Search for the cell housing the specified text and yield its [X, Y] center coordinate. 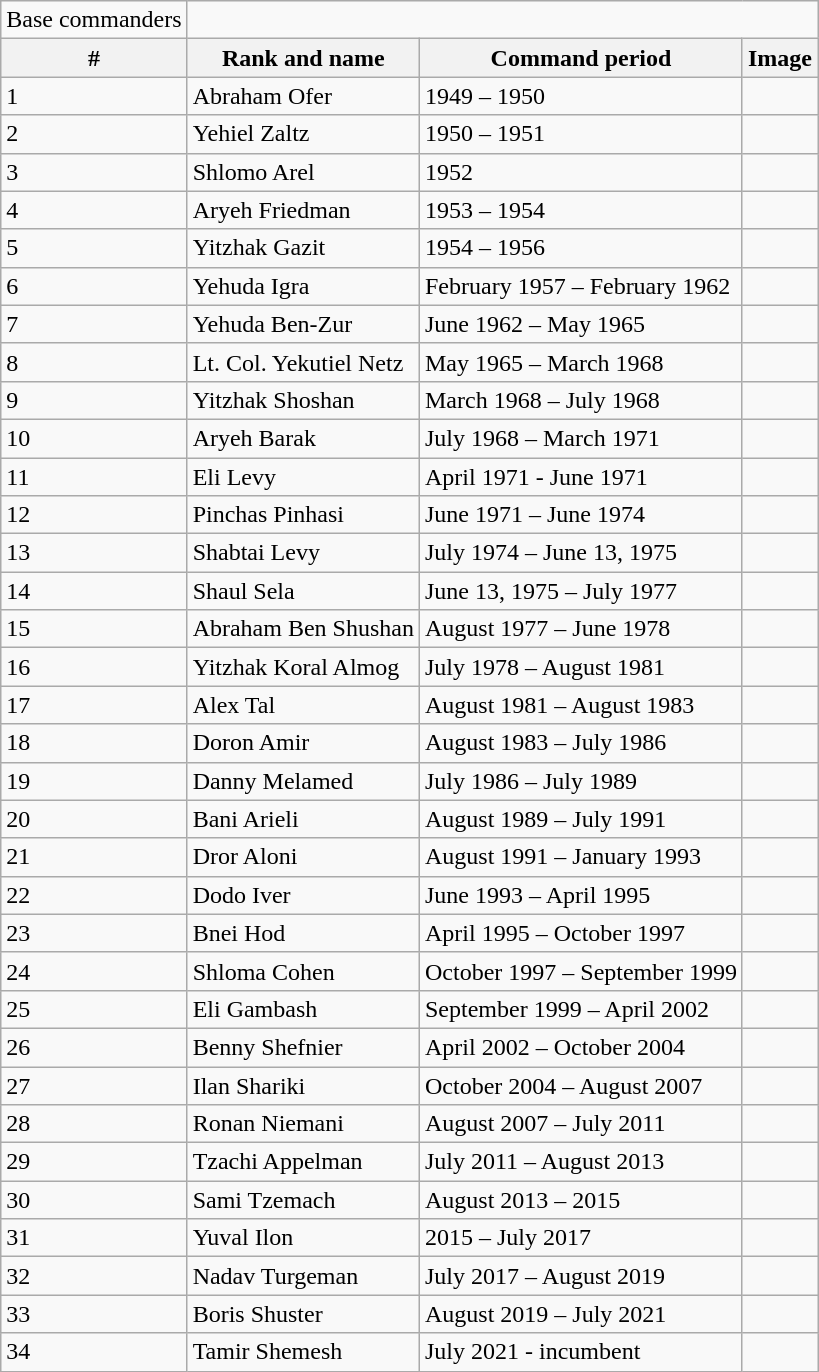
1 [94, 96]
Nadav Turgeman [303, 1276]
16 [94, 667]
Doron Amir [303, 743]
34 [94, 1352]
Boris Shuster [303, 1314]
Ronan Niemani [303, 1124]
July 1974 – June 13, 1975 [580, 553]
Yehiel Zaltz [303, 134]
31 [94, 1238]
April 1971 - June 1971 [580, 477]
June 1971 – June 1974 [580, 515]
August 1977 – June 1978 [580, 629]
27 [94, 1085]
August 2019 – July 2021 [580, 1314]
Yitzhak Shoshan [303, 400]
Shaul Sela [303, 591]
13 [94, 553]
Rank and name [303, 58]
August 1983 – July 1986 [580, 743]
Yitzhak Koral Almog [303, 667]
32 [94, 1276]
# [94, 58]
2015 – July 2017 [580, 1238]
Yuval Ilon [303, 1238]
Base commanders [94, 20]
26 [94, 1047]
4 [94, 210]
June 1993 – April 1995 [580, 895]
July 2021 - incumbent [580, 1352]
Yitzhak Gazit [303, 248]
28 [94, 1124]
August 1989 – July 1991 [580, 819]
Eli Levy [303, 477]
10 [94, 438]
June 1962 – May 1965 [580, 324]
Tzachi Appelman [303, 1162]
August 2013 – 2015 [580, 1200]
8 [94, 362]
30 [94, 1200]
Tamir Shemesh [303, 1352]
August 2007 – July 2011 [580, 1124]
July 1986 – July 1989 [580, 781]
Image [780, 58]
1949 – 1950 [580, 96]
Benny Shefnier [303, 1047]
Alex Tal [303, 705]
Abraham Ben Shushan [303, 629]
1952 [580, 172]
12 [94, 515]
Lt. Col. Yekutiel Netz [303, 362]
July 2011 – August 2013 [580, 1162]
February 1957 – February 1962 [580, 286]
Bnei Hod [303, 933]
October 2004 – August 2007 [580, 1085]
April 2002 – October 2004 [580, 1047]
1950 – 1951 [580, 134]
Dodo Iver [303, 895]
14 [94, 591]
August 1981 – August 1983 [580, 705]
Shabtai Levy [303, 553]
17 [94, 705]
August 1991 – January 1993 [580, 857]
9 [94, 400]
6 [94, 286]
April 1995 – October 1997 [580, 933]
21 [94, 857]
Eli Gambash [303, 1009]
29 [94, 1162]
1953 – 1954 [580, 210]
22 [94, 895]
33 [94, 1314]
October 1997 – September 1999 [580, 971]
25 [94, 1009]
23 [94, 933]
September 1999 – April 2002 [580, 1009]
Abraham Ofer [303, 96]
7 [94, 324]
Shloma Cohen [303, 971]
July 1968 – March 1971 [580, 438]
Aryeh Barak [303, 438]
March 1968 – July 1968 [580, 400]
Shlomo Arel [303, 172]
Dror Aloni [303, 857]
July 1978 – August 1981 [580, 667]
1954 – 1956 [580, 248]
Ilan Shariki [303, 1085]
July 2017 – August 2019 [580, 1276]
15 [94, 629]
Yehuda Igra [303, 286]
5 [94, 248]
Sami Tzemach [303, 1200]
Aryeh Friedman [303, 210]
3 [94, 172]
Yehuda Ben-Zur [303, 324]
Danny Melamed [303, 781]
Pinchas Pinhasi [303, 515]
20 [94, 819]
June 13, 1975 – July 1977 [580, 591]
19 [94, 781]
24 [94, 971]
Command period [580, 58]
11 [94, 477]
Bani Arieli [303, 819]
2 [94, 134]
18 [94, 743]
May 1965 – March 1968 [580, 362]
